For the text-containing cell, return its midpoint in [x, y] coordinate format. 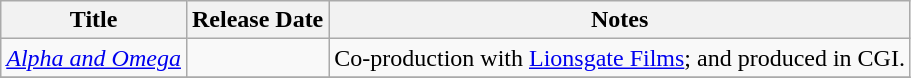
Notes [620, 20]
Alpha and Omega [94, 58]
Co-production with Lionsgate Films; and produced in CGI. [620, 58]
Release Date [257, 20]
Title [94, 20]
